Return the [x, y] coordinate for the center point of the cell that contains the specified text.  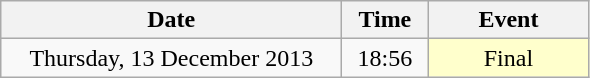
18:56 [385, 58]
Final [508, 58]
Thursday, 13 December 2013 [172, 58]
Event [508, 20]
Date [172, 20]
Time [385, 20]
